Return (X, Y) of the center of cell containing provided text 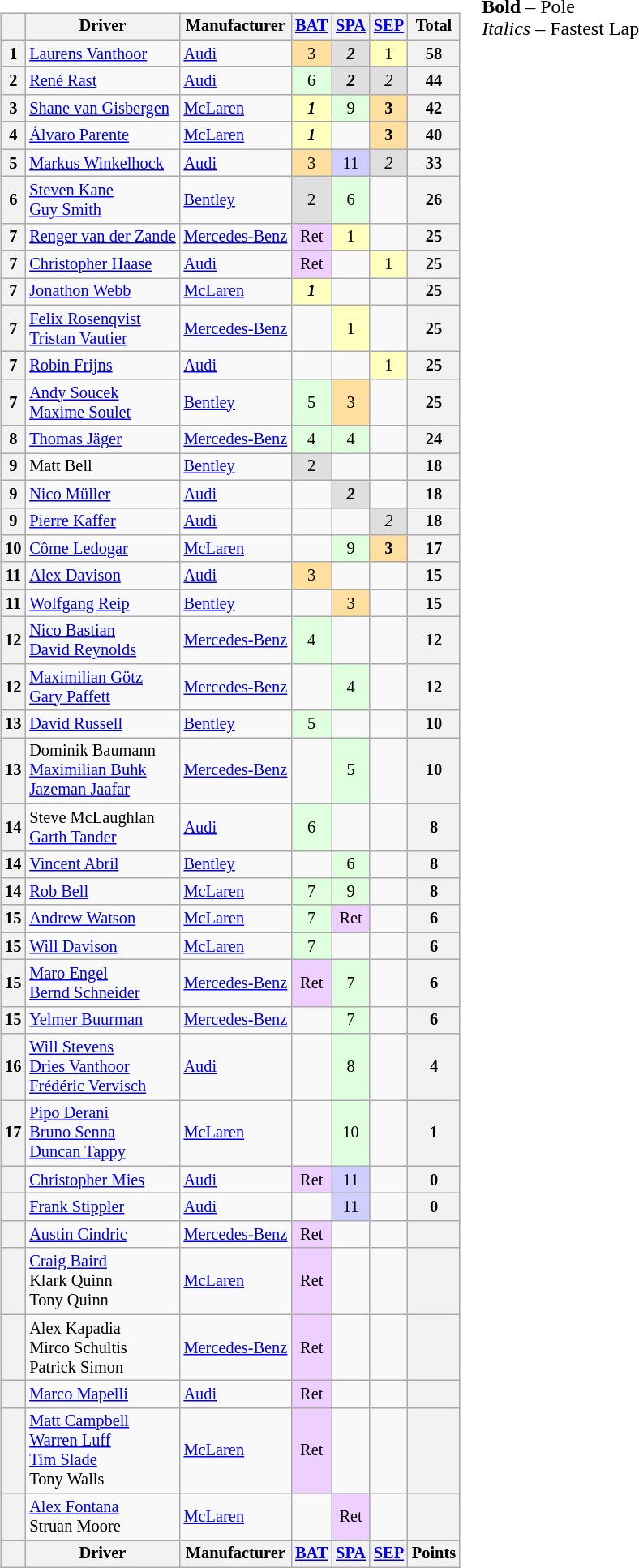
Alex Davison (102, 576)
David Russell (102, 724)
Andy Soucek Maxime Soulet (102, 403)
Points (434, 1554)
Alex Kapadia Mirco Schultis Patrick Simon (102, 1347)
Alex Fontana Struan Moore (102, 1517)
Rob Bell (102, 892)
Frank Stippler (102, 1207)
Christopher Haase (102, 264)
44 (434, 81)
Will Stevens Dries Vanthoor Frédéric Vervisch (102, 1067)
Steve McLaughlan Garth Tander (102, 827)
Craig Baird Klark Quinn Tony Quinn (102, 1281)
Jonathon Webb (102, 292)
40 (434, 135)
Andrew Watson (102, 919)
Wolfgang Reip (102, 603)
Yelmer Buurman (102, 1020)
Markus Winkelhock (102, 163)
Nico Bastian David Reynolds (102, 640)
Côme Ledogar (102, 549)
16 (13, 1067)
42 (434, 109)
Nico Müller (102, 494)
Total (434, 27)
Shane van Gisbergen (102, 109)
Will Davison (102, 946)
Felix Rosenqvist Tristan Vautier (102, 328)
Christopher Mies (102, 1180)
Marco Mapelli (102, 1394)
Maximilian Götz Gary Paffett (102, 687)
26 (434, 200)
Laurens Vanthoor (102, 54)
Pipo Derani Bruno Senna Duncan Tappy (102, 1133)
Matt Campbell Warren Luff Tim Slade Tony Walls (102, 1450)
Vincent Abril (102, 864)
Álvaro Parente (102, 135)
Maro Engel Bernd Schneider (102, 983)
58 (434, 54)
Dominik Baumann Maximilian Buhk Jazeman Jaafar (102, 771)
René Rast (102, 81)
Pierre Kaffer (102, 521)
Steven Kane Guy Smith (102, 200)
24 (434, 439)
Matt Bell (102, 467)
Renger van der Zande (102, 237)
33 (434, 163)
Austin Cindric (102, 1235)
Robin Frijns (102, 366)
Thomas Jäger (102, 439)
